Output the [x, y] coordinate of the center of the cell containing the given text.  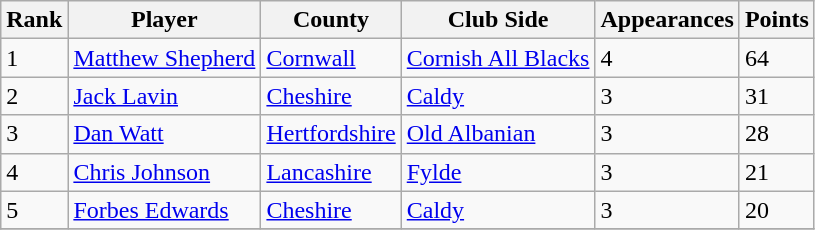
Rank [34, 20]
Cornish All Blacks [498, 58]
Cornwall [331, 58]
31 [776, 96]
20 [776, 210]
Old Albanian [498, 134]
28 [776, 134]
Player [164, 20]
Dan Watt [164, 134]
Hertfordshire [331, 134]
Points [776, 20]
Appearances [667, 20]
Club Side [498, 20]
64 [776, 58]
Forbes Edwards [164, 210]
Jack Lavin [164, 96]
Matthew Shepherd [164, 58]
21 [776, 172]
County [331, 20]
Lancashire [331, 172]
1 [34, 58]
2 [34, 96]
Fylde [498, 172]
Chris Johnson [164, 172]
5 [34, 210]
